Identify which cell holds the provided text, then report its [x, y] central coordinate. 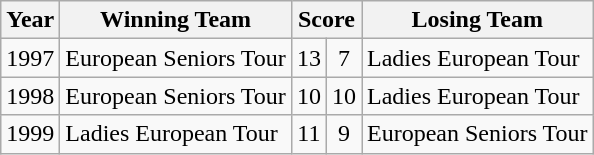
9 [344, 134]
Losing Team [478, 20]
1997 [30, 58]
Year [30, 20]
13 [308, 58]
1998 [30, 96]
Score [326, 20]
1999 [30, 134]
Winning Team [176, 20]
11 [308, 134]
7 [344, 58]
